Identify which cell holds the provided text, then report its [x, y] central coordinate. 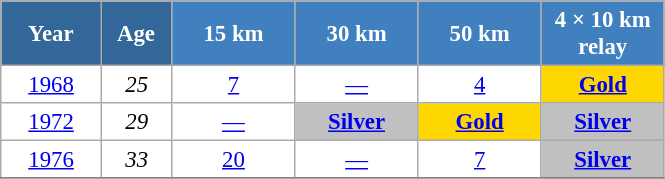
15 km [234, 34]
4 × 10 km relay [602, 34]
4 [480, 85]
Age [136, 34]
30 km [356, 34]
1972 [52, 122]
29 [136, 122]
25 [136, 85]
33 [136, 160]
20 [234, 160]
50 km [480, 34]
1976 [52, 160]
Year [52, 34]
1968 [52, 85]
